Extract the [X, Y] coordinate from the center of the cell holding the provided text.  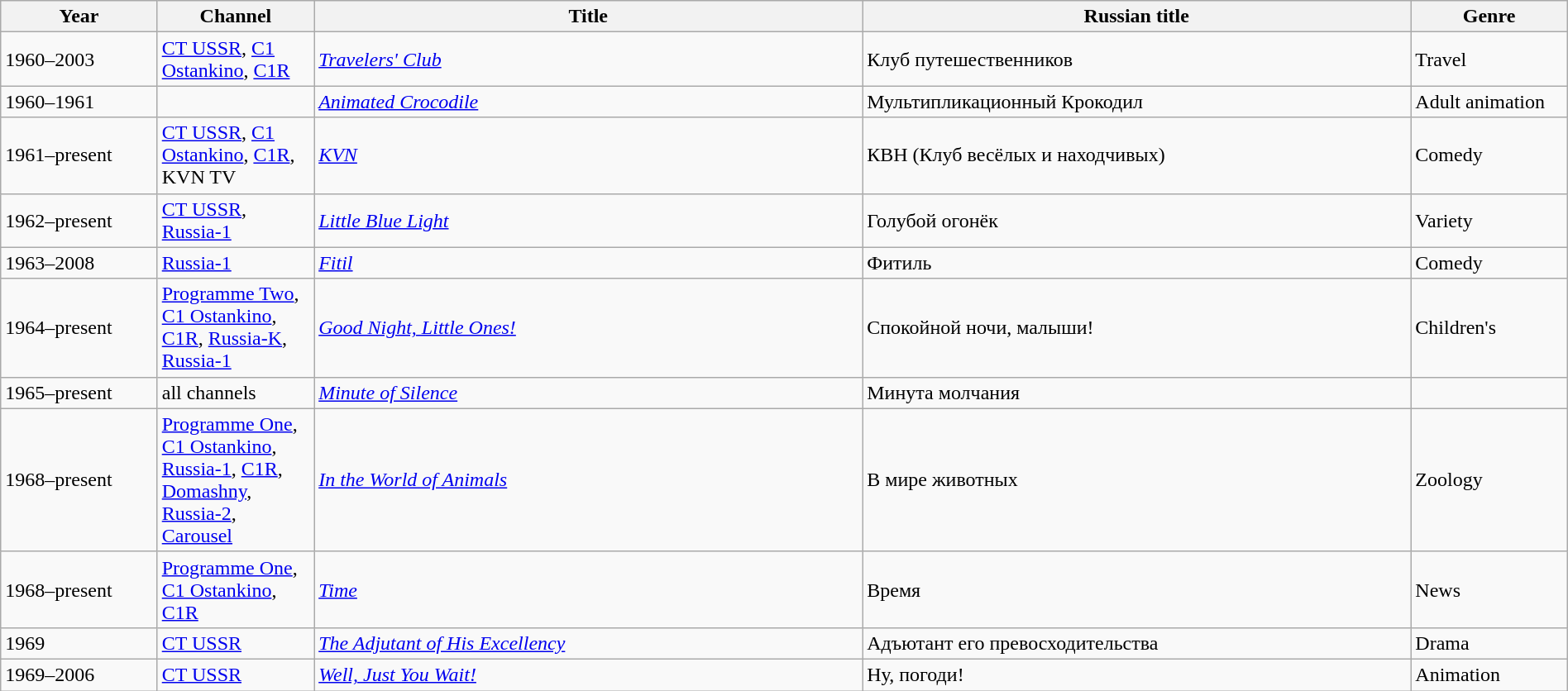
Good Night, Little Ones! [589, 327]
Zoology [1489, 479]
Russian title [1136, 17]
Year [79, 17]
1969–2006 [79, 674]
In the World of Animals [589, 479]
Спокойной ночи, малыши! [1136, 327]
Minute of Silence [589, 393]
Fitil [589, 263]
Genre [1489, 17]
Russia-1 [235, 263]
КВН (Клуб весёлых и находчивых) [1136, 155]
Variety [1489, 220]
В мире животных [1136, 479]
1965–present [79, 393]
Little Blue Light [589, 220]
Ну, погоди! [1136, 674]
Drama [1489, 643]
The Adjutant of His Excellency [589, 643]
Programme Two, C1 Ostankino, C1R, Russia-K, Russia-1 [235, 327]
Programme One, C1 Ostankino, Russia-1, C1R, Domashny, Russia-2, Carousel [235, 479]
Фитиль [1136, 263]
Title [589, 17]
Animated Crocodile [589, 102]
1969 [79, 643]
Голубой огонёк [1136, 220]
Well, Just You Wait! [589, 674]
all channels [235, 393]
1964–present [79, 327]
1961–present [79, 155]
1960–1961 [79, 102]
News [1489, 589]
Время [1136, 589]
Channel [235, 17]
1962–present [79, 220]
Клуб путешественников [1136, 60]
Адъютант его превосходительства [1136, 643]
KVN [589, 155]
CT USSR, C1 Ostankino, C1R, KVN TV [235, 155]
Adult animation [1489, 102]
CT USSR, C1 Ostankino, C1R [235, 60]
Time [589, 589]
Мультипликационный Крокодил [1136, 102]
Children's [1489, 327]
CT USSR, Russia-1 [235, 220]
1963–2008 [79, 263]
1960–2003 [79, 60]
Travel [1489, 60]
Travelers' Club [589, 60]
Programme One, C1 Ostankino, C1R [235, 589]
Минута молчания [1136, 393]
Animation [1489, 674]
